Scan for the cell matching the given text and deliver its [X, Y] coordinate at center. 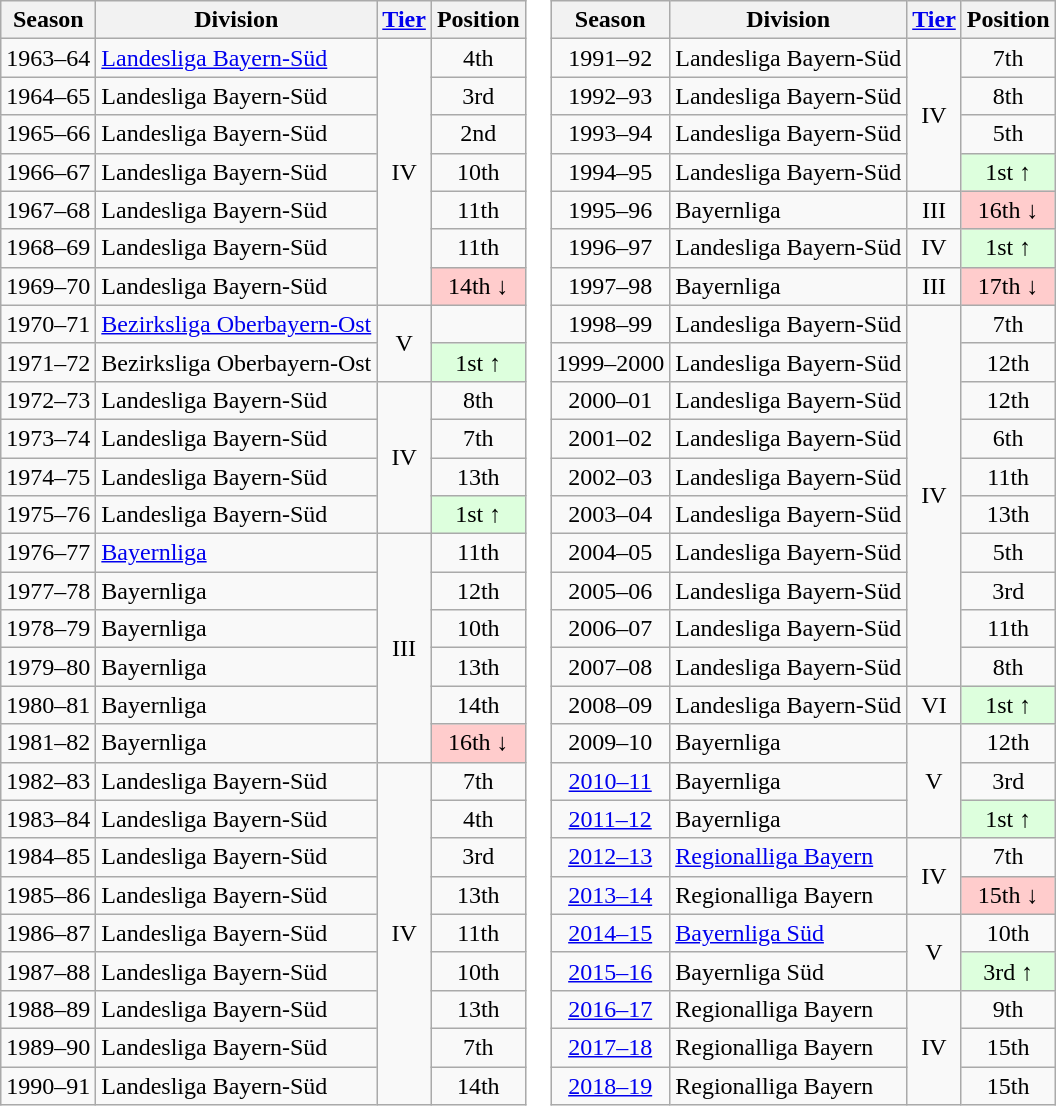
1982–83 [48, 781]
1997–98 [610, 286]
1991–92 [610, 58]
1995–96 [610, 210]
1968–69 [48, 248]
1986–87 [48, 933]
1978–79 [48, 629]
2005–06 [610, 591]
2011–12 [610, 819]
1972–73 [48, 400]
2006–07 [610, 629]
1967–68 [48, 210]
1998–99 [610, 324]
1985–86 [48, 895]
14th ↓ [478, 286]
1964–65 [48, 96]
1993–94 [610, 134]
2014–15 [610, 933]
2003–04 [610, 515]
1984–85 [48, 857]
2007–08 [610, 667]
1969–70 [48, 286]
1974–75 [48, 477]
17th ↓ [1008, 286]
1971–72 [48, 362]
2008–09 [610, 705]
1976–77 [48, 553]
VI [934, 705]
2017–18 [610, 1047]
2nd [478, 134]
1966–67 [48, 172]
1973–74 [48, 438]
1981–82 [48, 743]
1980–81 [48, 705]
9th [1008, 1009]
1977–78 [48, 591]
1987–88 [48, 971]
2016–17 [610, 1009]
1979–80 [48, 667]
2010–11 [610, 781]
6th [1008, 438]
2018–19 [610, 1085]
2009–10 [610, 743]
1963–64 [48, 58]
2002–03 [610, 477]
2004–05 [610, 553]
1999–2000 [610, 362]
15th ↓ [1008, 895]
1989–90 [48, 1047]
2013–14 [610, 895]
2015–16 [610, 971]
2001–02 [610, 438]
1994–95 [610, 172]
3rd ↑ [1008, 971]
1970–71 [48, 324]
1988–89 [48, 1009]
1990–91 [48, 1085]
1983–84 [48, 819]
1996–97 [610, 248]
1975–76 [48, 515]
2012–13 [610, 857]
1965–66 [48, 134]
1992–93 [610, 96]
2000–01 [610, 400]
